Identify which cell holds the provided text, then report its [X, Y] central coordinate. 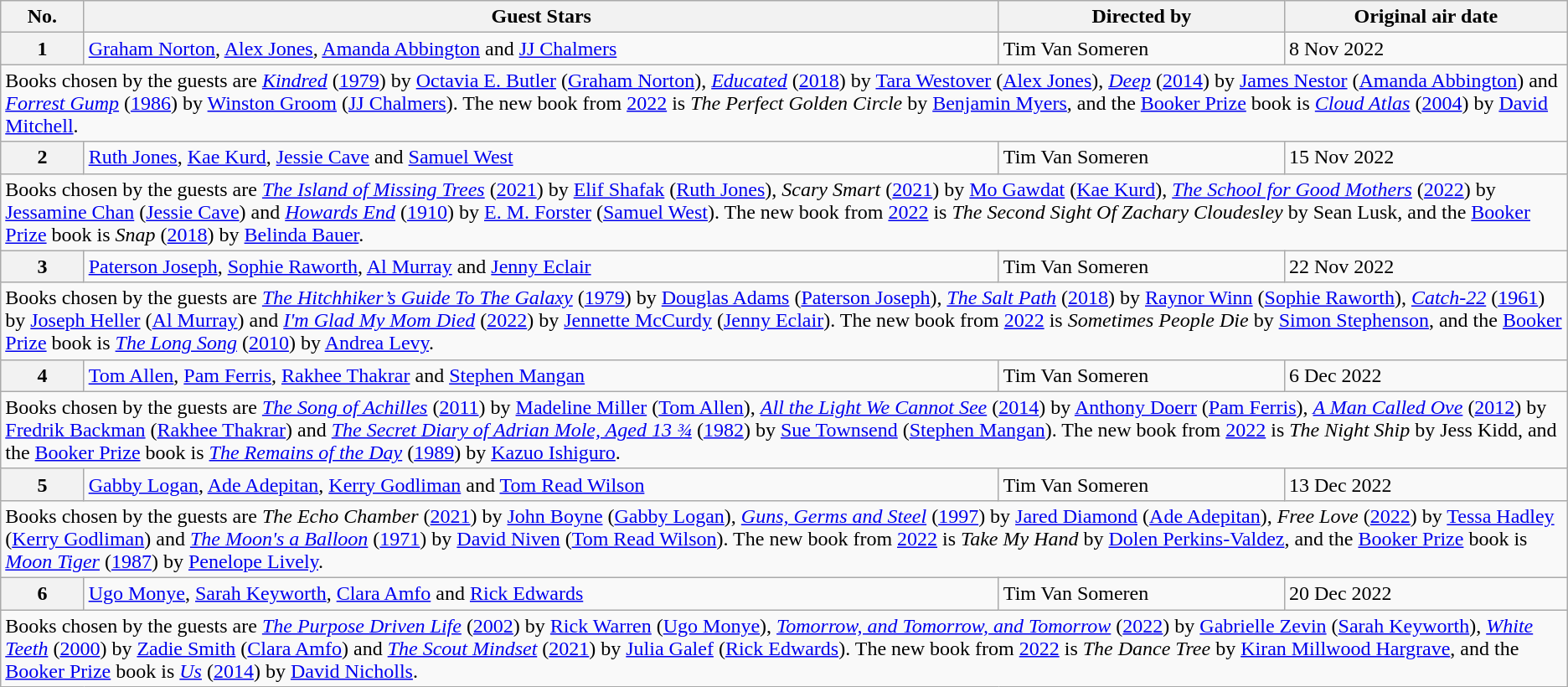
Original air date [1426, 17]
2 [42, 158]
3 [42, 266]
Ruth Jones, Kae Kurd, Jessie Cave and Samuel West [541, 158]
Graham Norton, Alex Jones, Amanda Abbington and JJ Chalmers [541, 49]
1 [42, 49]
Guest Stars [541, 17]
Tom Allen, Pam Ferris, Rakhee Thakrar and Stephen Mangan [541, 375]
13 Dec 2022 [1426, 484]
20 Dec 2022 [1426, 593]
15 Nov 2022 [1426, 158]
22 Nov 2022 [1426, 266]
6 [42, 593]
Paterson Joseph, Sophie Raworth, Al Murray and Jenny Eclair [541, 266]
6 Dec 2022 [1426, 375]
5 [42, 484]
Ugo Monye, Sarah Keyworth, Clara Amfo and Rick Edwards [541, 593]
No. [42, 17]
4 [42, 375]
8 Nov 2022 [1426, 49]
Gabby Logan, Ade Adepitan, Kerry Godliman and Tom Read Wilson [541, 484]
Directed by [1141, 17]
